Extract the [x, y] coordinate from the center of the cell holding the provided text.  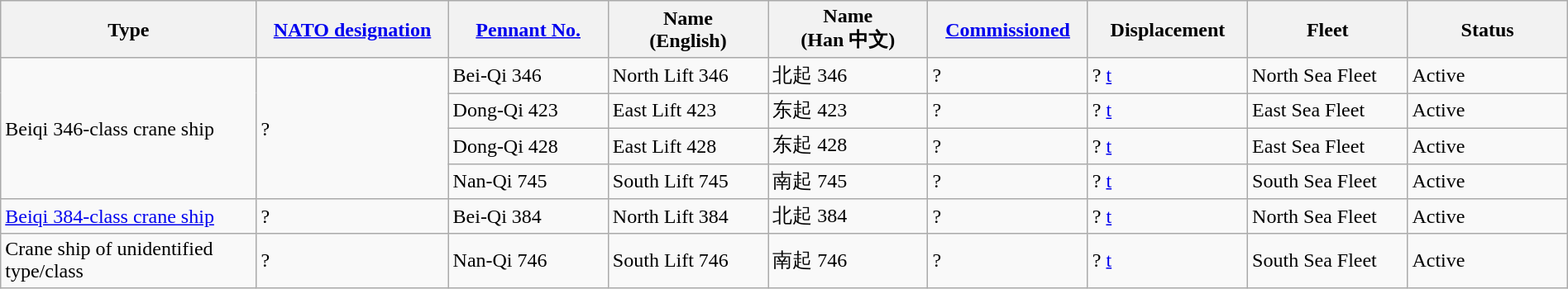
南起 746 [849, 261]
Name(Han 中文) [849, 30]
Dong-Qi 423 [528, 111]
South Lift 745 [688, 182]
Type [129, 30]
Fleet [1328, 30]
North Lift 346 [688, 76]
Pennant No. [528, 30]
Commissioned [1007, 30]
Displacement [1168, 30]
北起 384 [849, 216]
Crane ship of unidentified type/class [129, 261]
Nan-Qi 745 [528, 182]
东起 428 [849, 145]
NATO designation [352, 30]
East Lift 423 [688, 111]
South Lift 746 [688, 261]
南起 745 [849, 182]
Bei-Qi 384 [528, 216]
North Lift 384 [688, 216]
Dong-Qi 428 [528, 145]
Nan-Qi 746 [528, 261]
Bei-Qi 346 [528, 76]
Name(English) [688, 30]
Status [1487, 30]
东起 423 [849, 111]
East Lift 428 [688, 145]
Beiqi 346-class crane ship [129, 128]
Beiqi 384-class crane ship [129, 216]
北起 346 [849, 76]
